Search for the cell housing the specified text and yield its (X, Y) center coordinate. 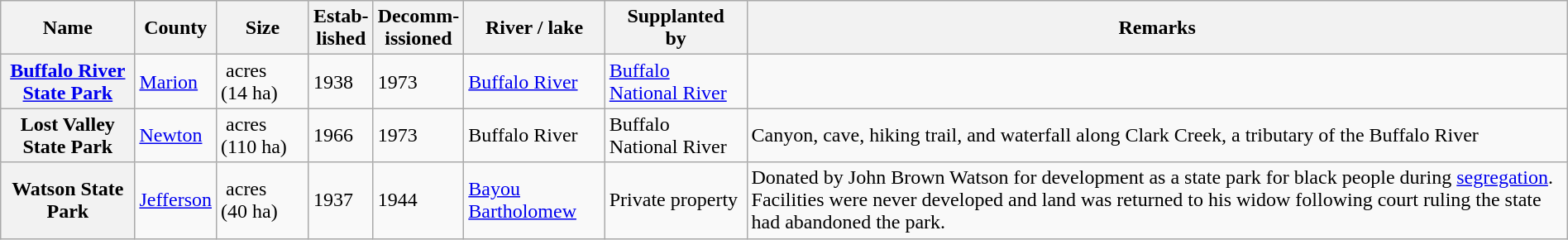
County (175, 28)
1966 (341, 136)
Buffalo River State Park (68, 81)
Size (263, 28)
Canyon, cave, hiking trail, and waterfall along Clark Creek, a tributary of the Buffalo River (1157, 136)
Supplantedby (676, 28)
acres (14 ha) (263, 81)
Bayou Bartholomew (534, 200)
Private property (676, 200)
acres (40 ha) (263, 200)
1944 (418, 200)
1937 (341, 200)
River / lake (534, 28)
Marion (175, 81)
Estab-lished (341, 28)
Decomm-issioned (418, 28)
Newton (175, 136)
Remarks (1157, 28)
acres (110 ha) (263, 136)
Name (68, 28)
1938 (341, 81)
Lost Valley State Park (68, 136)
Watson State Park (68, 200)
Jefferson (175, 200)
